Return the (x, y) coordinate for the center point of the cell that contains the specified text.  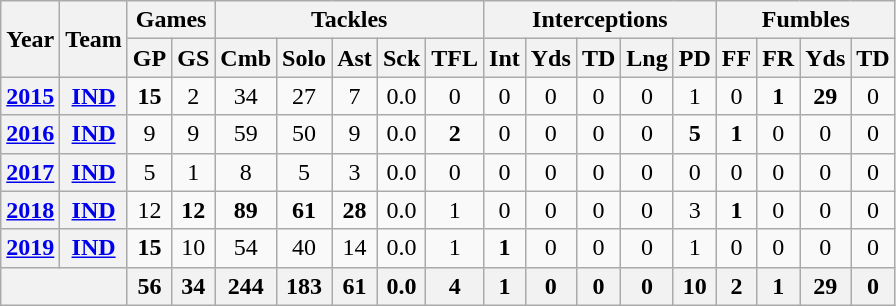
2016 (30, 134)
Lng (647, 58)
14 (355, 248)
Ast (355, 58)
2017 (30, 172)
GP (149, 58)
56 (149, 286)
TFL (455, 58)
Team (94, 39)
FR (778, 58)
Fumbles (806, 20)
Solo (304, 58)
50 (304, 134)
Games (170, 20)
27 (304, 96)
89 (246, 210)
59 (246, 134)
4 (455, 286)
GS (194, 58)
2015 (30, 96)
Interceptions (600, 20)
Tackles (350, 20)
8 (246, 172)
Year (30, 39)
183 (304, 286)
FF (736, 58)
2019 (30, 248)
244 (246, 286)
2018 (30, 210)
54 (246, 248)
40 (304, 248)
Int (505, 58)
Cmb (246, 58)
Sck (401, 58)
28 (355, 210)
7 (355, 96)
PD (694, 58)
